Scan for the cell matching the given text and deliver its (X, Y) coordinate at center. 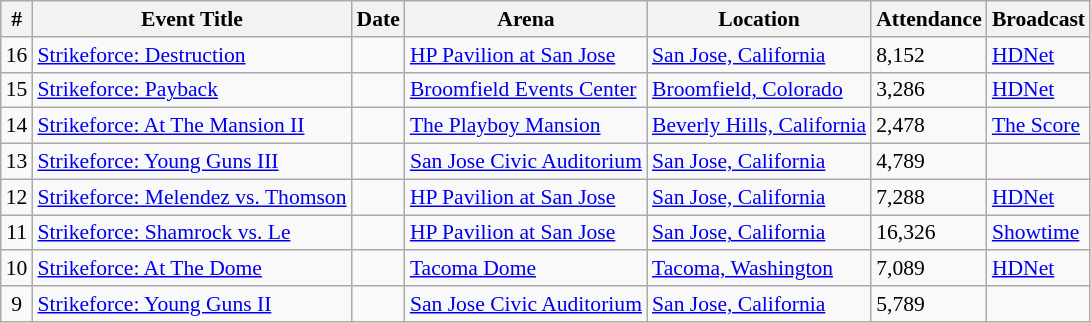
The Score (1038, 126)
10 (17, 269)
Strikeforce: Payback (192, 90)
7,288 (929, 197)
Broomfield, Colorado (759, 90)
15 (17, 90)
16,326 (929, 233)
3,286 (929, 90)
5,789 (929, 304)
16 (17, 55)
7,089 (929, 269)
Showtime (1038, 233)
The Playboy Mansion (526, 126)
Strikeforce: Destruction (192, 55)
Strikeforce: Melendez vs. Thomson (192, 197)
Arena (526, 19)
Strikeforce: Young Guns II (192, 304)
8,152 (929, 55)
Attendance (929, 19)
Broomfield Events Center (526, 90)
9 (17, 304)
# (17, 19)
Beverly Hills, California (759, 126)
Date (378, 19)
Strikeforce: At The Dome (192, 269)
Strikeforce: At The Mansion II (192, 126)
2,478 (929, 126)
Strikeforce: Young Guns III (192, 162)
Location (759, 19)
Broadcast (1038, 19)
4,789 (929, 162)
Tacoma Dome (526, 269)
12 (17, 197)
14 (17, 126)
Strikeforce: Shamrock vs. Le (192, 233)
Event Title (192, 19)
13 (17, 162)
Tacoma, Washington (759, 269)
11 (17, 233)
